Locate the cell with the specified text and output its (X, Y) center coordinate. 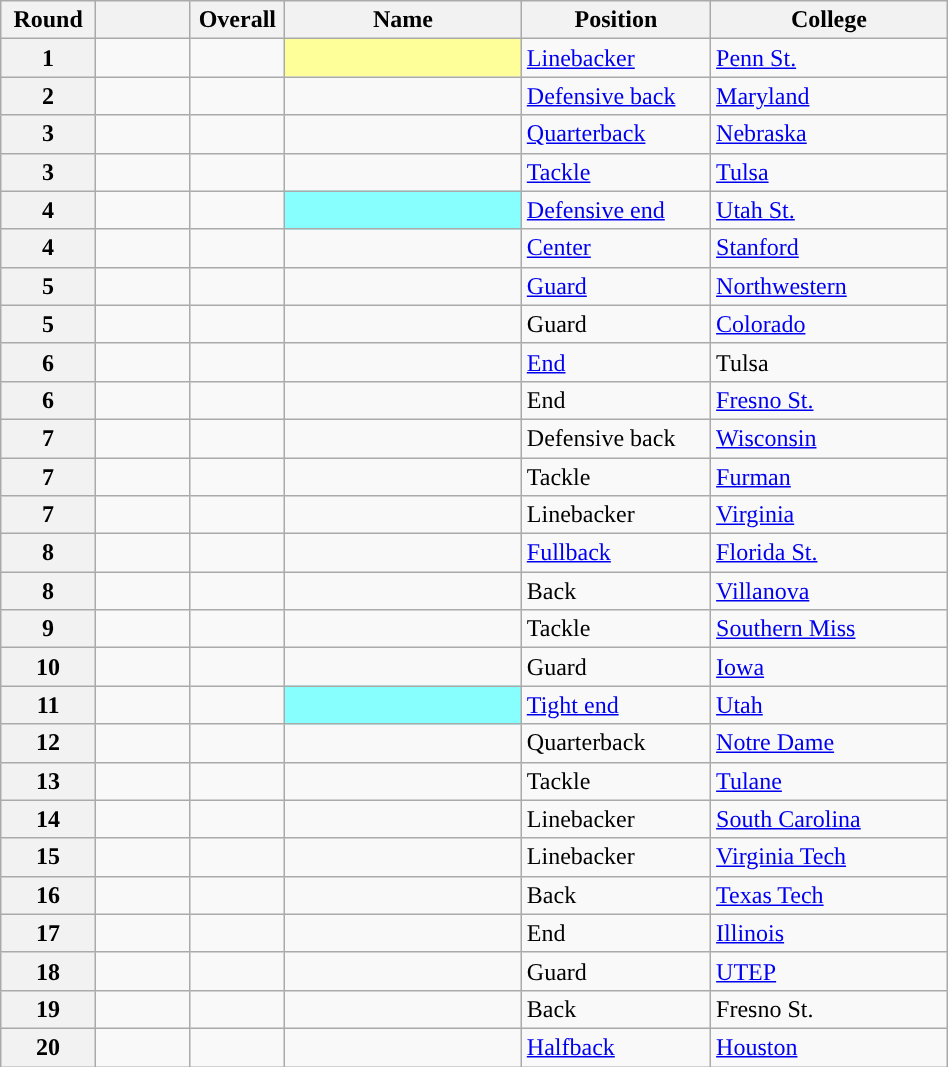
15 (48, 857)
10 (48, 667)
Fullback (616, 553)
Center (616, 248)
1 (48, 58)
13 (48, 781)
Illinois (830, 933)
Villanova (830, 591)
Wisconsin (830, 438)
9 (48, 629)
Name (404, 20)
17 (48, 933)
Tulane (830, 781)
Colorado (830, 324)
Position (616, 20)
Southern Miss (830, 629)
Stanford (830, 248)
UTEP (830, 971)
Virginia (830, 515)
Texas Tech (830, 895)
Nebraska (830, 134)
Defensive end (616, 210)
South Carolina (830, 819)
Virginia Tech (830, 857)
Overall (238, 20)
Houston (830, 1047)
Utah (830, 705)
Tight end (616, 705)
Maryland (830, 96)
2 (48, 96)
20 (48, 1047)
Penn St. (830, 58)
Utah St. (830, 210)
Florida St. (830, 553)
18 (48, 971)
16 (48, 895)
Round (48, 20)
Northwestern (830, 286)
Furman (830, 477)
Halfback (616, 1047)
Notre Dame (830, 743)
12 (48, 743)
19 (48, 1009)
College (830, 20)
14 (48, 819)
11 (48, 705)
Iowa (830, 667)
